Determine the [X, Y] coordinate at the center of the cell enclosing the given text.  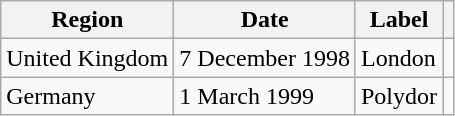
1 March 1999 [265, 96]
7 December 1998 [265, 58]
Region [88, 20]
Polydor [398, 96]
London [398, 58]
Germany [88, 96]
Date [265, 20]
United Kingdom [88, 58]
Label [398, 20]
